Capture the cell that displays the provided text and extract its (X, Y) central coordinate. 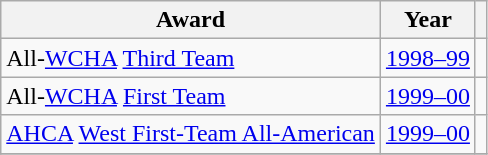
Award (191, 20)
Year (428, 20)
All-WCHA Third Team (191, 58)
AHCA West First-Team All-American (191, 134)
All-WCHA First Team (191, 96)
1998–99 (428, 58)
